Scan for the cell matching the given text and deliver its [x, y] coordinate at center. 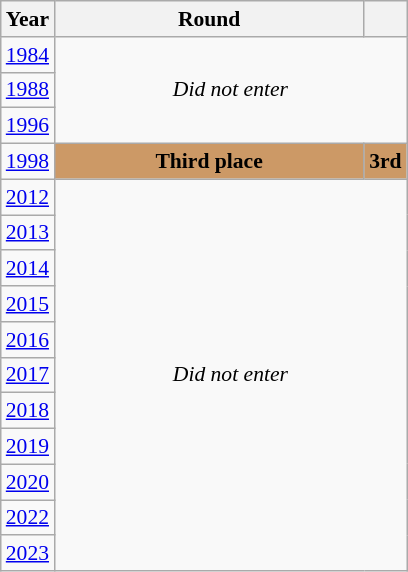
2015 [28, 304]
Year [28, 19]
2014 [28, 269]
1984 [28, 55]
3rd [386, 162]
Round [209, 19]
2019 [28, 447]
2023 [28, 554]
2017 [28, 375]
2013 [28, 233]
2016 [28, 340]
1988 [28, 90]
1996 [28, 126]
1998 [28, 162]
2018 [28, 411]
2020 [28, 482]
2012 [28, 197]
Third place [209, 162]
2022 [28, 518]
